Return the [x, y] coordinate for the center point of the cell that contains the specified text.  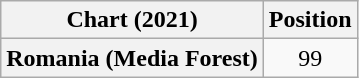
Chart (2021) [132, 20]
Romania (Media Forest) [132, 58]
99 [310, 58]
Position [310, 20]
